Find where the given text appears and provide that cell's center as [x, y] coordinate. 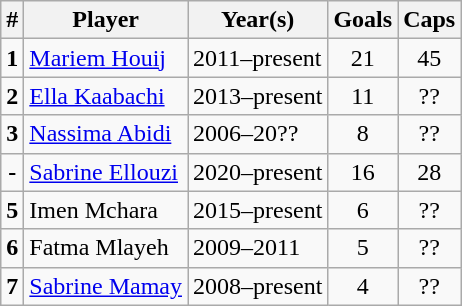
Player [106, 20]
3 [12, 134]
Nassima Abidi [106, 134]
8 [363, 134]
Caps [430, 20]
2011–present [258, 58]
45 [430, 58]
Sabrine Mamay [106, 286]
2009–2011 [258, 248]
Mariem Houij [106, 58]
- [12, 172]
7 [12, 286]
2008–present [258, 286]
2015–present [258, 210]
2020–present [258, 172]
Goals [363, 20]
2 [12, 96]
2006–20?? [258, 134]
21 [363, 58]
Year(s) [258, 20]
Fatma Mlayeh [106, 248]
11 [363, 96]
Ella Kaabachi [106, 96]
1 [12, 58]
28 [430, 172]
4 [363, 286]
16 [363, 172]
# [12, 20]
Imen Mchara [106, 210]
2013–present [258, 96]
Sabrine Ellouzi [106, 172]
